Output the [X, Y] coordinate of the center of the cell containing the given text.  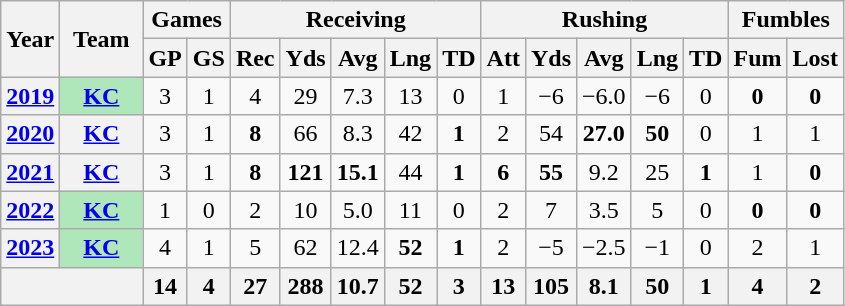
105 [550, 286]
288 [306, 286]
66 [306, 134]
55 [550, 172]
2019 [30, 96]
−6.0 [604, 96]
121 [306, 172]
Fumbles [786, 20]
42 [410, 134]
8.1 [604, 286]
GP [165, 58]
10.7 [358, 286]
14 [165, 286]
27.0 [604, 134]
Games [186, 20]
27 [255, 286]
GS [208, 58]
11 [410, 210]
6 [503, 172]
29 [306, 96]
2021 [30, 172]
2023 [30, 248]
Fum [758, 58]
−5 [550, 248]
15.1 [358, 172]
12.4 [358, 248]
8.3 [358, 134]
Year [30, 39]
62 [306, 248]
10 [306, 210]
Att [503, 58]
3.5 [604, 210]
25 [657, 172]
Rushing [604, 20]
Rec [255, 58]
−1 [657, 248]
−2.5 [604, 248]
Receiving [356, 20]
Lost [815, 58]
5.0 [358, 210]
7.3 [358, 96]
7 [550, 210]
44 [410, 172]
54 [550, 134]
2020 [30, 134]
Team [102, 39]
2022 [30, 210]
9.2 [604, 172]
